Scan for the cell matching the given text and deliver its [X, Y] coordinate at center. 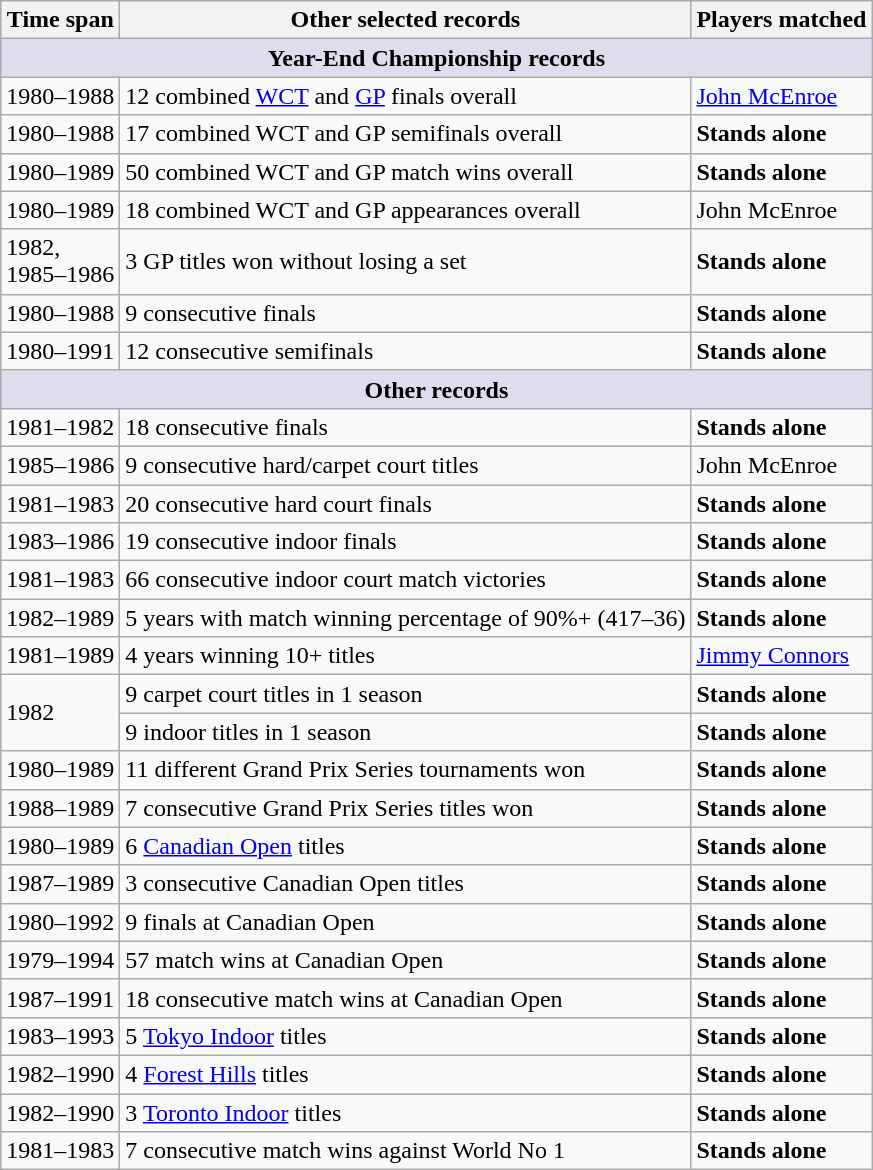
1982–1989 [60, 618]
Other selected records [406, 20]
9 carpet court titles in 1 season [406, 694]
1987–1989 [60, 884]
4 years winning 10+ titles [406, 656]
3 consecutive Canadian Open titles [406, 884]
7 consecutive Grand Prix Series titles won [406, 808]
1988–1989 [60, 808]
11 different Grand Prix Series tournaments won [406, 770]
6 Canadian Open titles [406, 846]
9 finals at Canadian Open [406, 922]
17 combined WCT and GP semifinals overall [406, 134]
1983–1986 [60, 542]
9 consecutive finals [406, 313]
19 consecutive indoor finals [406, 542]
Players matched [782, 20]
1981–1989 [60, 656]
Year-End Championship records [436, 58]
1980–1992 [60, 922]
1981–1982 [60, 427]
57 match wins at Canadian Open [406, 960]
5 years with match winning percentage of 90%+ (417–36) [406, 618]
9 consecutive hard/carpet court titles [406, 465]
1980–1991 [60, 351]
Time span [60, 20]
9 indoor titles in 1 season [406, 732]
50 combined WCT and GP match wins overall [406, 172]
12 consecutive semifinals [406, 351]
1979–1994 [60, 960]
Jimmy Connors [782, 656]
1983–1993 [60, 1036]
3 GP titles won without losing a set [406, 262]
66 consecutive indoor court match victories [406, 580]
7 consecutive match wins against World No 1 [406, 1151]
4 Forest Hills titles [406, 1074]
3 Toronto Indoor titles [406, 1113]
Other records [436, 389]
18 consecutive match wins at Canadian Open [406, 998]
1982,1985–1986 [60, 262]
18 consecutive finals [406, 427]
1985–1986 [60, 465]
1982 [60, 713]
1987–1991 [60, 998]
18 combined WCT and GP appearances overall [406, 210]
12 combined WCT and GP finals overall [406, 96]
20 consecutive hard court finals [406, 503]
5 Tokyo Indoor titles [406, 1036]
